Scan for the cell matching the given text and deliver its [x, y] coordinate at center. 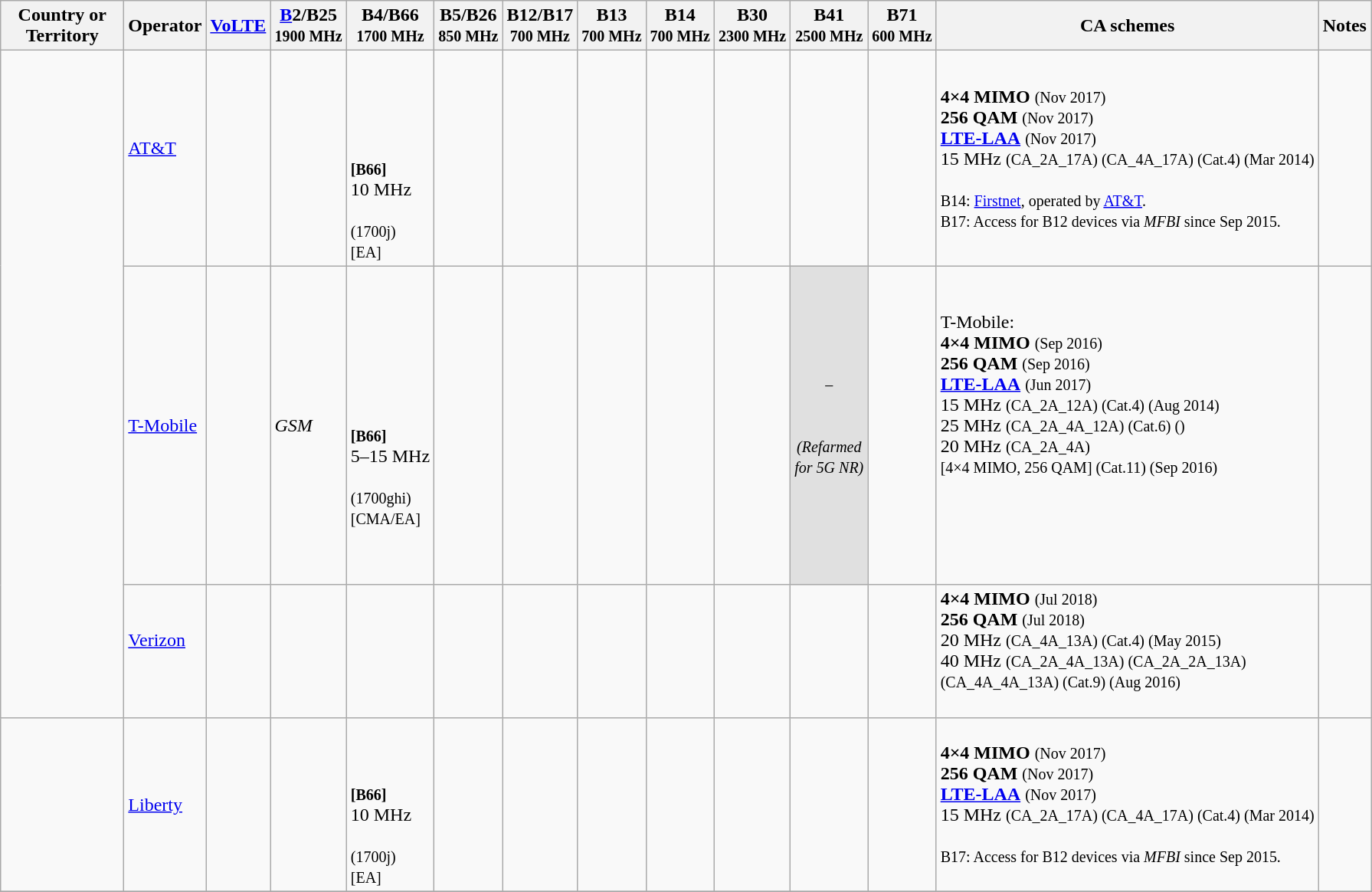
B302300 MHz [752, 26]
B71600 MHz [902, 26]
CA schemes [1128, 26]
[B66]5–15 MHz(1700ghi)[CMA/EA] [390, 425]
Country orTerritory [63, 26]
B12/B17700 MHz [540, 26]
B4/B661700 MHz [390, 26]
Verizon [165, 651]
Notes [1344, 26]
Operator [165, 26]
T-Mobile [165, 425]
B412500 MHz [829, 26]
VoLTE [238, 26]
AT&T [165, 158]
B14700 MHz [680, 26]
B2/B251900 MHz [308, 26]
4×4 MIMO (Jul 2018)256 QAM (Jul 2018)20 MHz (CA_4A_13A) (Cat.4) (May 2015)40 MHz (CA_2A_4A_13A) (CA_2A_2A_13A)(CA_4A_4A_13A) (Cat.9) (Aug 2016) [1128, 651]
–(Refarmedfor 5G NR) [829, 425]
B13700 MHz [611, 26]
GSM [308, 425]
B5/B26850 MHz [469, 26]
Liberty [165, 805]
